Determine the (X, Y) coordinate at the center of the cell enclosing the given text.  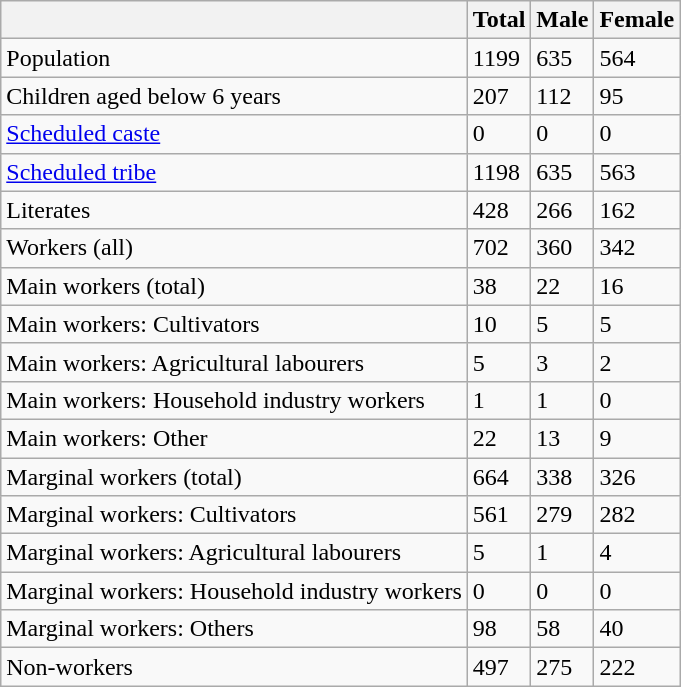
Marginal workers: Others (234, 629)
Marginal workers (total) (234, 477)
16 (637, 286)
Female (637, 20)
98 (499, 629)
1198 (499, 172)
Workers (all) (234, 248)
9 (637, 438)
Scheduled caste (234, 134)
564 (637, 58)
40 (637, 629)
162 (637, 210)
10 (499, 324)
360 (562, 248)
2 (637, 362)
561 (499, 515)
222 (637, 667)
95 (637, 96)
342 (637, 248)
326 (637, 477)
3 (562, 362)
Main workers: Other (234, 438)
338 (562, 477)
Male (562, 20)
Total (499, 20)
Main workers: Cultivators (234, 324)
13 (562, 438)
428 (499, 210)
Main workers (total) (234, 286)
Marginal workers: Household industry workers (234, 591)
Main workers: Household industry workers (234, 400)
282 (637, 515)
275 (562, 667)
563 (637, 172)
497 (499, 667)
Marginal workers: Agricultural labourers (234, 553)
Children aged below 6 years (234, 96)
112 (562, 96)
Main workers: Agricultural labourers (234, 362)
207 (499, 96)
38 (499, 286)
Scheduled tribe (234, 172)
Non-workers (234, 667)
58 (562, 629)
1199 (499, 58)
Literates (234, 210)
702 (499, 248)
664 (499, 477)
279 (562, 515)
266 (562, 210)
Population (234, 58)
Marginal workers: Cultivators (234, 515)
4 (637, 553)
